Find where the given text appears and provide that cell's center as [x, y] coordinate. 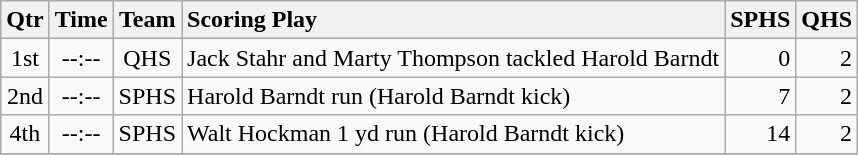
Harold Barndt run (Harold Barndt kick) [454, 96]
Team [147, 20]
14 [760, 134]
Time [81, 20]
Qtr [25, 20]
Scoring Play [454, 20]
0 [760, 58]
2nd [25, 96]
Walt Hockman 1 yd run (Harold Barndt kick) [454, 134]
4th [25, 134]
Jack Stahr and Marty Thompson tackled Harold Barndt [454, 58]
1st [25, 58]
7 [760, 96]
